Pinpoint the cell where the given text exists, returning its (x, y) midpoint coordinate. 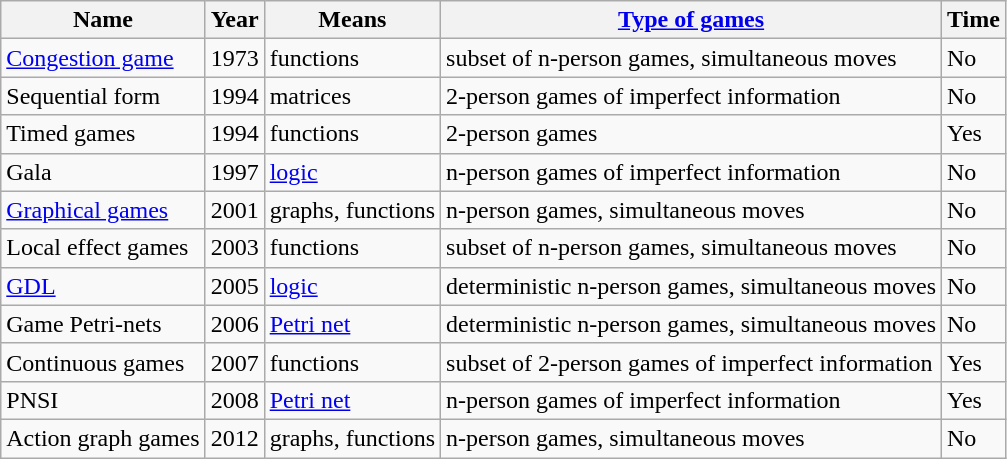
GDL (103, 286)
Timed games (103, 134)
2007 (234, 362)
Means (352, 20)
Local effect games (103, 248)
1997 (234, 172)
2012 (234, 438)
Graphical games (103, 210)
2005 (234, 286)
Year (234, 20)
2-person games (692, 134)
Game Petri-nets (103, 324)
matrices (352, 96)
Name (103, 20)
PNSI (103, 400)
2001 (234, 210)
2008 (234, 400)
Type of games (692, 20)
2-person games of imperfect information (692, 96)
subset of 2-person games of imperfect information (692, 362)
Continuous games (103, 362)
Action graph games (103, 438)
Gala (103, 172)
2003 (234, 248)
Time (974, 20)
2006 (234, 324)
Sequential form (103, 96)
1973 (234, 58)
Congestion game (103, 58)
